Return [X, Y] of the center of cell containing provided text 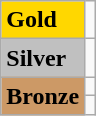
Bronze [43, 96]
Silver [43, 58]
Gold [43, 20]
